Find where the given text appears and provide that cell's center as (x, y) coordinate. 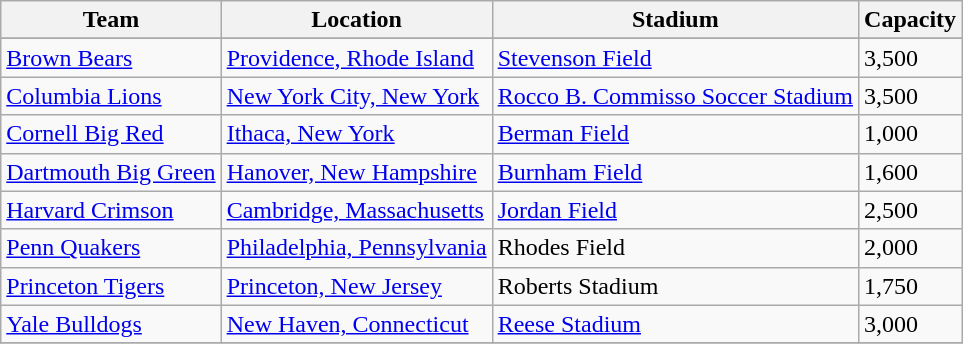
1,000 (910, 134)
Brown Bears (111, 58)
Yale Bulldogs (111, 324)
3,000 (910, 324)
New York City, New York (356, 96)
Capacity (910, 20)
Stevenson Field (675, 58)
Berman Field (675, 134)
Cornell Big Red (111, 134)
Rocco B. Commisso Soccer Stadium (675, 96)
2,500 (910, 210)
Philadelphia, Pennsylvania (356, 248)
Burnham Field (675, 172)
Ithaca, New York (356, 134)
Providence, Rhode Island (356, 58)
Location (356, 20)
Rhodes Field (675, 248)
Harvard Crimson (111, 210)
Roberts Stadium (675, 286)
Team (111, 20)
Penn Quakers (111, 248)
Hanover, New Hampshire (356, 172)
Dartmouth Big Green (111, 172)
Princeton, New Jersey (356, 286)
Stadium (675, 20)
Jordan Field (675, 210)
1,750 (910, 286)
Columbia Lions (111, 96)
2,000 (910, 248)
Cambridge, Massachusetts (356, 210)
Princeton Tigers (111, 286)
1,600 (910, 172)
New Haven, Connecticut (356, 324)
Reese Stadium (675, 324)
